For the text-containing cell, return its midpoint in (x, y) coordinate format. 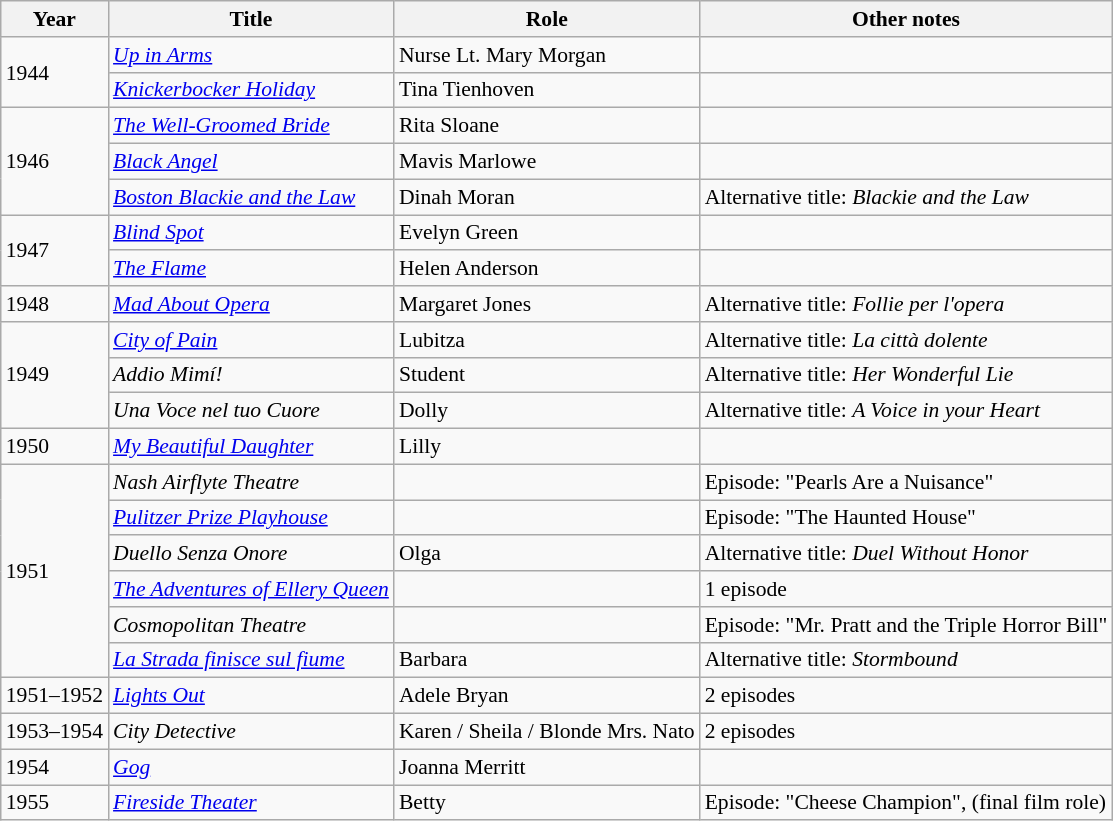
Alternative title: Duel Without Honor (906, 554)
Alternative title: Stormbound (906, 660)
The Flame (251, 269)
Episode: "Pearls Are a Nuisance" (906, 482)
Nurse Lt. Mary Morgan (547, 55)
1950 (54, 447)
Lights Out (251, 696)
1944 (54, 72)
Episode: "Cheese Champion", (final film role) (906, 803)
Helen Anderson (547, 269)
1951 (54, 571)
1953–1954 (54, 732)
Gog (251, 767)
La Strada finisce sul fiume (251, 660)
1946 (54, 162)
City of Pain (251, 340)
Blind Spot (251, 233)
Fireside Theater (251, 803)
Alternative title: La città dolente (906, 340)
Olga (547, 554)
1947 (54, 250)
Cosmopolitan Theatre (251, 625)
Boston Blackie and the Law (251, 197)
Alternative title: Her Wonderful Lie (906, 375)
Up in Arms (251, 55)
Pulitzer Prize Playhouse (251, 518)
Rita Sloane (547, 126)
Dolly (547, 411)
Lubitza (547, 340)
Black Angel (251, 162)
The Well-Groomed Bride (251, 126)
The Adventures of Ellery Queen (251, 589)
Alternative title: Follie per l'opera (906, 304)
Alternative title: Blackie and the Law (906, 197)
Year (54, 19)
Duello Senza Onore (251, 554)
Lilly (547, 447)
Episode: "The Haunted House" (906, 518)
Mad About Opera (251, 304)
Margaret Jones (547, 304)
1949 (54, 376)
Other notes (906, 19)
1951–1952 (54, 696)
Barbara (547, 660)
Alternative title: A Voice in your Heart (906, 411)
My Beautiful Daughter (251, 447)
Evelyn Green (547, 233)
Knickerbocker Holiday (251, 90)
Betty (547, 803)
Nash Airflyte Theatre (251, 482)
Joanna Merritt (547, 767)
Role (547, 19)
1954 (54, 767)
Student (547, 375)
Mavis Marlowe (547, 162)
Title (251, 19)
Dinah Moran (547, 197)
Addio Mimí! (251, 375)
1948 (54, 304)
1955 (54, 803)
Episode: "Mr. Pratt and the Triple Horror Bill" (906, 625)
Adele Bryan (547, 696)
Tina Tienhoven (547, 90)
City Detective (251, 732)
1 episode (906, 589)
Karen / Sheila / Blonde Mrs. Nato (547, 732)
Una Voce nel tuo Cuore (251, 411)
